Capture the cell that displays the provided text and extract its [x, y] central coordinate. 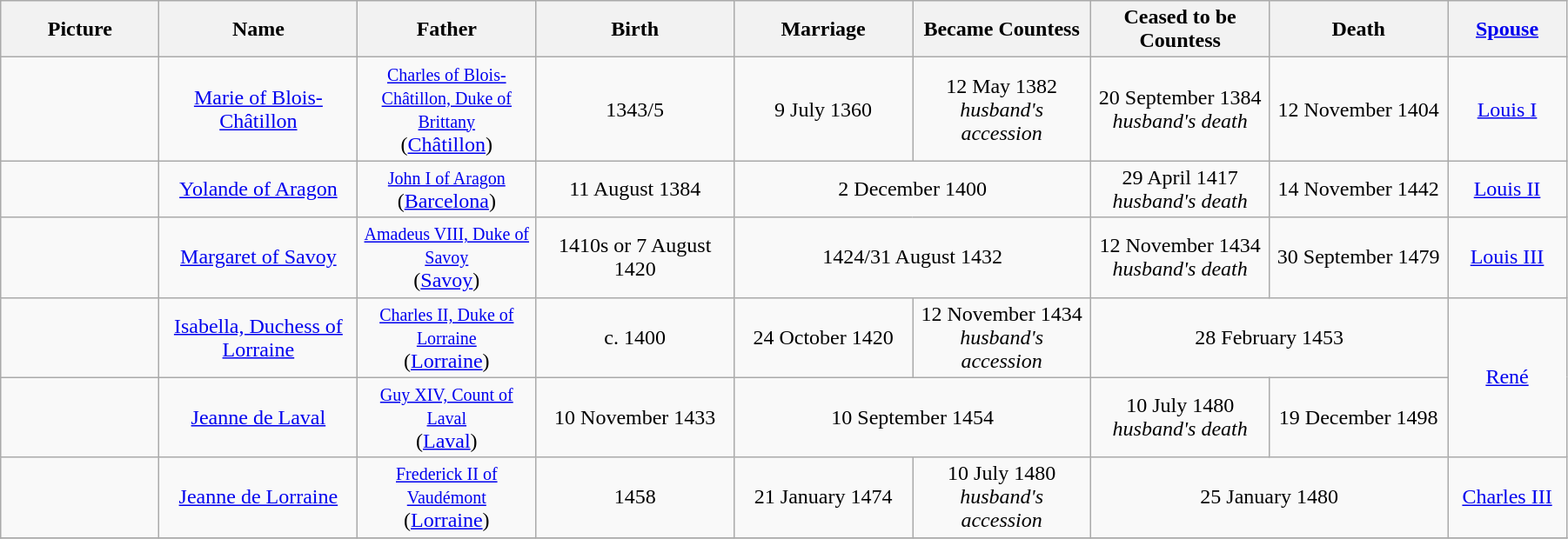
2 December 1400 [913, 190]
1343/5 [635, 110]
Louis II [1507, 190]
10 September 1454 [913, 417]
Louis III [1507, 257]
Amadeus VIII, Duke of Savoy (Savoy) [447, 257]
Jeanne de Lorraine [258, 497]
1410s or 7 August 1420 [635, 257]
11 August 1384 [635, 190]
14 November 1442 [1359, 190]
12 November 1434husband's death [1180, 257]
Charles II, Duke of Lorraine (Lorraine) [447, 337]
Ceased to be Countess [1180, 30]
Guy XIV, Count of Laval (Laval) [447, 417]
Marie of Blois-Châtillon [258, 110]
Father [447, 30]
Birth [635, 30]
Isabella, Duchess of Lorraine [258, 337]
28 February 1453 [1270, 337]
19 December 1498 [1359, 417]
Death [1359, 30]
1458 [635, 497]
Charles III [1507, 497]
20 September 1384husband's death [1180, 110]
Picture [80, 30]
12 May 1382husband's accession [1002, 110]
Charles of Blois-Châtillon, Duke of Brittany (Châtillon) [447, 110]
Jeanne de Laval [258, 417]
24 October 1420 [823, 337]
10 July 1480husband's death [1180, 417]
25 January 1480 [1270, 497]
Louis I [1507, 110]
Frederick II of Vaudémont (Lorraine) [447, 497]
Yolande of Aragon [258, 190]
10 November 1433 [635, 417]
21 January 1474 [823, 497]
Marriage [823, 30]
9 July 1360 [823, 110]
12 November 1434husband's accession [1002, 337]
Spouse [1507, 30]
29 April 1417husband's death [1180, 190]
1424/31 August 1432 [913, 257]
Name [258, 30]
Margaret of Savoy [258, 257]
John I of Aragon (Barcelona) [447, 190]
c. 1400 [635, 337]
30 September 1479 [1359, 257]
12 November 1404 [1359, 110]
René [1507, 377]
Became Countess [1002, 30]
10 July 1480husband's accession [1002, 497]
